Return (x, y) of the center of cell containing provided text 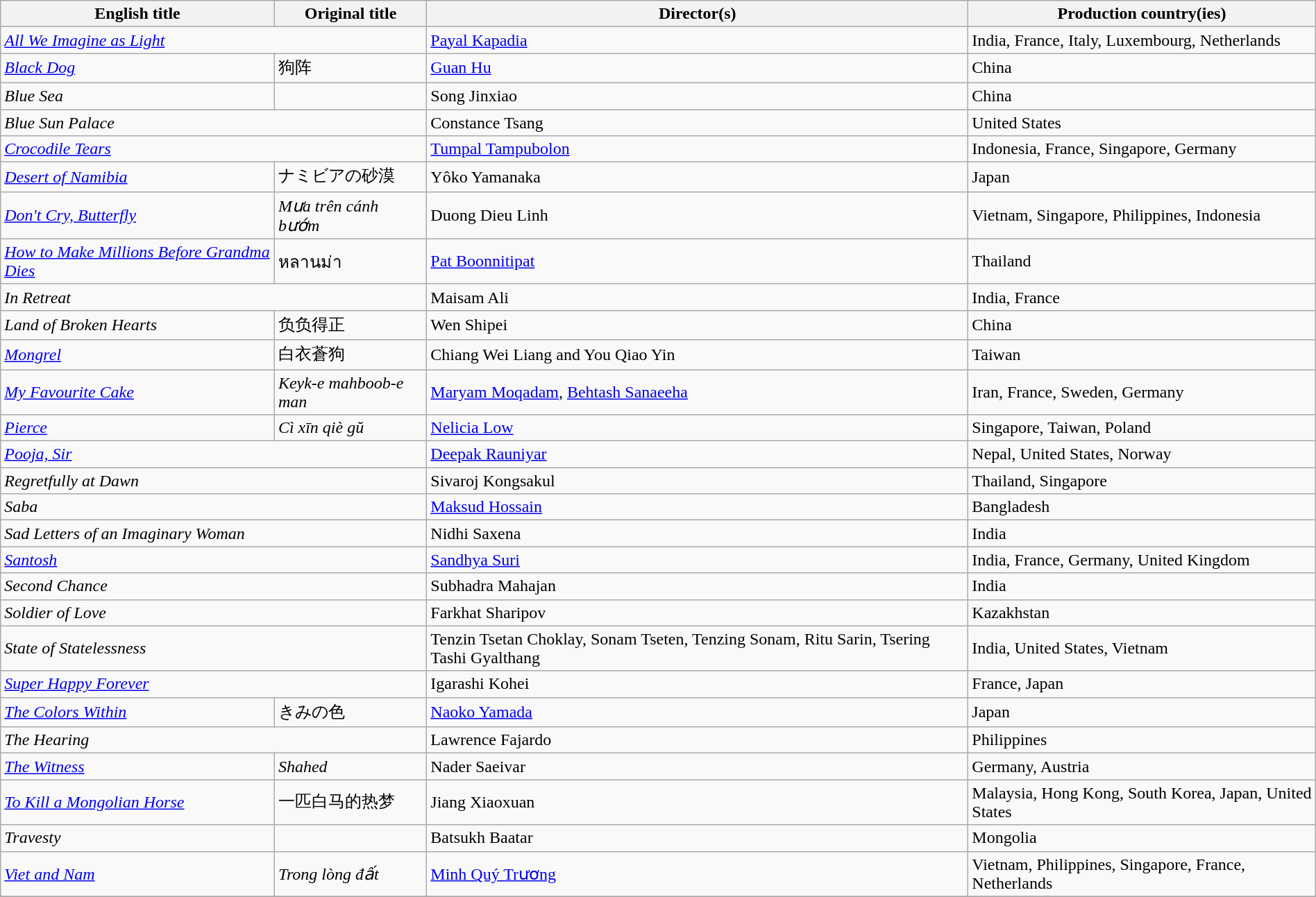
The Hearing (214, 740)
きみの色 (350, 712)
Super Happy Forever (214, 684)
Guan Hu (698, 68)
Duong Dieu Linh (698, 215)
Soldier of Love (214, 613)
Maisam Ali (698, 297)
Director(s) (698, 14)
Travesty (137, 838)
Sad Letters of an Imaginary Woman (214, 533)
狗阵 (350, 68)
Mongrel (137, 355)
Batsukh Baatar (698, 838)
Yôko Yamanaka (698, 178)
Tenzin Tsetan Choklay, Sonam Tseten, Tenzing Sonam, Ritu Sarin, Tsering Tashi Gyalthang (698, 648)
India, France (1142, 297)
Original title (350, 14)
Blue Sun Palace (214, 123)
Maryam Moqadam, Behtash Sanaeeha (698, 391)
India, France, Germany, United Kingdom (1142, 560)
Maksud Hossain (698, 507)
Germany, Austria (1142, 767)
Singapore, Taiwan, Poland (1142, 428)
Blue Sea (137, 96)
Bangladesh (1142, 507)
Vietnam, Singapore, Philippines, Indonesia (1142, 215)
Shahed (350, 767)
France, Japan (1142, 684)
Constance Tsang (698, 123)
Santosh (214, 560)
ナミビアの砂漠 (350, 178)
To Kill a Mongolian Horse (137, 802)
Trong lòng đất (350, 874)
English title (137, 14)
Payal Kapadia (698, 40)
Pat Boonnitipat (698, 261)
Nelicia Low (698, 428)
白衣蒼狗 (350, 355)
The Witness (137, 767)
负负得正 (350, 325)
Pooja, Sir (214, 454)
Iran, France, Sweden, Germany (1142, 391)
Lawrence Fajardo (698, 740)
Jiang Xiaoxuan (698, 802)
Keyk-e mahboob-e man (350, 391)
Crocodile Tears (214, 149)
How to Make Millions Before Grandma Dies (137, 261)
The Colors Within (137, 712)
一匹白马的热梦 (350, 802)
In Retreat (214, 297)
Subhadra Mahajan (698, 586)
India, France, Italy, Luxembourg, Netherlands (1142, 40)
Minh Quý Trương (698, 874)
Philippines (1142, 740)
หลานม่า (350, 261)
Igarashi Kohei (698, 684)
Wen Shipei (698, 325)
Mongolia (1142, 838)
Malaysia, Hong Kong, South Korea, Japan, United States (1142, 802)
Pierce (137, 428)
Sandhya Suri (698, 560)
All We Imagine as Light (214, 40)
Nader Saeivar (698, 767)
State of Statelessness (214, 648)
Tumpal Tampubolon (698, 149)
Indonesia, France, Singapore, Germany (1142, 149)
Black Dog (137, 68)
India, United States, Vietnam (1142, 648)
Song Jinxiao (698, 96)
Second Chance (214, 586)
Land of Broken Hearts (137, 325)
Viet and Nam (137, 874)
My Favourite Cake (137, 391)
Nepal, United States, Norway (1142, 454)
Saba (214, 507)
United States (1142, 123)
Sivaroj Kongsakul (698, 481)
Don't Cry, Butterfly (137, 215)
Deepak Rauniyar (698, 454)
Kazakhstan (1142, 613)
Production country(ies) (1142, 14)
Thailand, Singapore (1142, 481)
Nidhi Saxena (698, 533)
Thailand (1142, 261)
Naoko Yamada (698, 712)
Cì xīn qiè gŭ (350, 428)
Taiwan (1142, 355)
Vietnam, Philippines, Singapore, France, Netherlands (1142, 874)
Farkhat Sharipov (698, 613)
Chiang Wei Liang and You Qiao Yin (698, 355)
Mưa trên cánh bướm (350, 215)
Regretfully at Dawn (214, 481)
Desert of Namibia (137, 178)
